Capture the cell that displays the provided text and extract its (x, y) central coordinate. 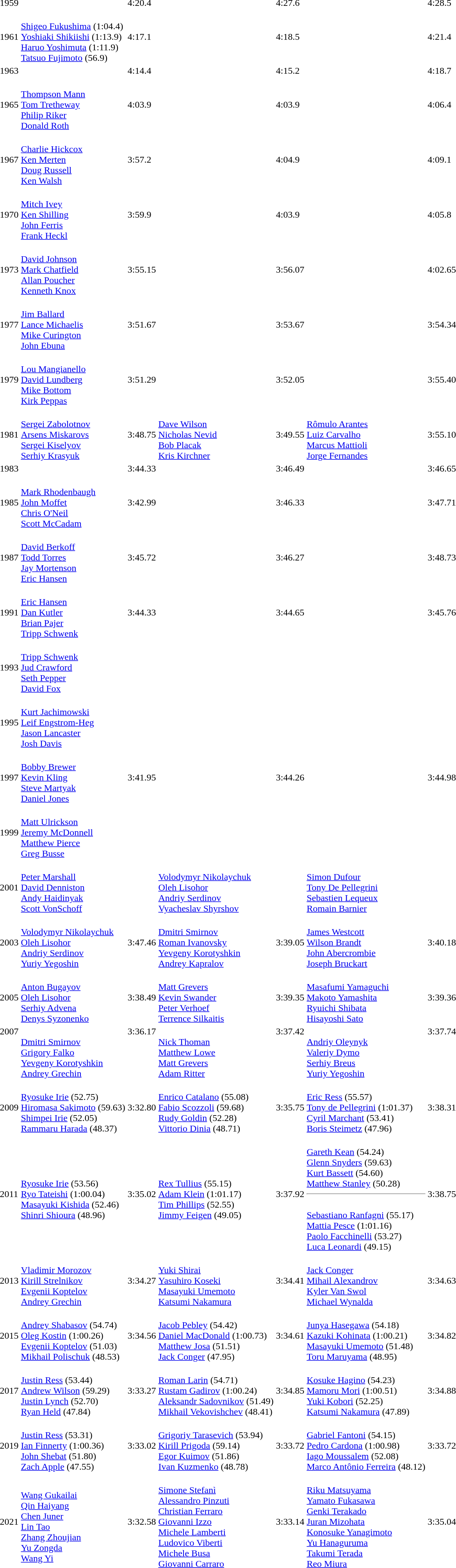
Kosuke Hagino (54.23)Mamoru Mori (1:00.51)Yuki Kobori (52.25)Katsumi Nakamura (47.89) (366, 1391)
Jim BallardLance MichaelisMike CuringtonJohn Ebuna (73, 325)
3:32.80 (142, 1107)
David BerkoffTodd TorresJay MortensonEric Hansen (73, 557)
Masafumi YamaguchiMakoto YamashitaRyuichi ShibataHisayoshi Sato (366, 997)
Anton BugayovOleh LisohorSerhiy AdvenaDenys Syzonenko (73, 997)
Roman Larin (54.71)Rustam Gadirov (1:00.24)Aleksandr Sadovnikov (51.49)Mikhail Vekovishchev (48.41) (216, 1391)
Rex Tullius (55.15)Adam Klein (1:01.17)Tim Phillips (52.55) Jimmy Feigen (49.05) (216, 1194)
Sergei ZabolotnovArsens MiskarovsSergei KiselyovSerhiy Krasyuk (73, 435)
Nick ThomanMatthew LoweMatt GreversAdam Ritter (216, 1052)
3:55.15 (142, 270)
Yuki ShiraiYasuhiro KosekiMasayuki UmemotoKatsumi Nakamura (216, 1281)
Justin Ress (53.31)Ian Finnerty (1:00.36)John Shebat (51.80)Zach Apple (47.55) (73, 1446)
3:33.02 (142, 1446)
Simon DufourTony De PellegriniSebastien LequeuxRomain Barnier (366, 887)
Mark RhodenbaughJohn MoffetChris O'NeilScott McCadam (73, 502)
3:48.75 (142, 435)
Junya Hasegawa (54.18)Kazuki Kohinata (1:00.21)Masayuki Umemoto (51.48)Toru Maruyama (48.95) (366, 1336)
Peter MarshallDavid DennistonAndy HaidinyakScott VonSchoff (73, 887)
3:51.29 (142, 380)
David JohnsonMark ChatfieldAllan PoucherKenneth Knox (73, 270)
3:34.61 (290, 1336)
3:33.72 (290, 1446)
3:34.85 (290, 1391)
3:57.2 (142, 160)
3:39.05 (290, 942)
3:46.49 (290, 468)
Jack CongerMihail AlexandrovKyler Van SwolMichael Wynalda (366, 1281)
3:36.17 (142, 1052)
4:15.2 (290, 71)
Volodymyr NikolaychukOleh LisohorAndriy SerdinovYuriy Yegoshin (73, 942)
James WestcottWilson BrandtJohn AbercrombieJoseph Bruckart (366, 942)
Dave WilsonNicholas NevidBob PlacakKris Kirchner (216, 435)
Ryosuke Irie (52.75) Hiromasa Sakimoto (59.63) Shimpei Irie (52.05) Rammaru Harada (48.37) (73, 1107)
3:53.67 (290, 325)
Dmitri SmirnovGrigory FalkoYevgeny KorotyshkinAndrey Grechin (73, 1052)
3:34.41 (290, 1281)
3:44.65 (290, 612)
3:59.9 (142, 215)
Lou MangianelloDavid LundbergMike BottomKirk Peppas (73, 380)
Grigoriy Tarasevich (53.94)Kirill Prigoda (59.14)Egor Kuimov (51.86)Ivan Kuzmenko (48.78) (216, 1446)
Bobby BrewerKevin KlingSteve MartyakDaniel Jones (73, 777)
4:14.4 (142, 71)
Tripp SchwenkJud CrawfordSeth PepperDavid Fox (73, 667)
3:51.67 (142, 325)
Charlie HickcoxKen MertenDoug RussellKen Walsh (73, 160)
3:52.05 (290, 380)
Shigeo Fukushima (1:04.4)Yoshiaki Shikiishi (1:13.9)Haruo Yoshimuta (1:11.9)Tatsuo Fujimoto (56.9) (73, 37)
3:33.27 (142, 1391)
3:34.56 (142, 1336)
3:46.27 (290, 557)
Thompson MannTom TrethewayPhilip RikerDonald Roth (73, 105)
3:37.92 (290, 1194)
3:46.33 (290, 502)
Eric HansenDan KutlerBrian PajerTripp Schwenk (73, 612)
3:49.55 (290, 435)
3:41.95 (142, 777)
Gabriel Fantoni (54.15)Pedro Cardona (1:00.98)Iago Moussalem (52.08)Marco Antônio Ferreira (48.12) (366, 1446)
Jacob Pebley (54.42)Daniel MacDonald (1:00.73)Matthew Josa (51.51)Jack Conger (47.95) (216, 1336)
Dmitri SmirnovRoman IvanovskyYevgeny KorotyshkinAndrey Kapralov (216, 942)
3:45.72 (142, 557)
4:04.9 (290, 160)
Mitch IveyKen ShillingJohn FerrisFrank Heckl (73, 215)
4:17.1 (142, 37)
Eric Ress (55.57) Tony de Pellegrini (1:01.37) Cyril Marchant (53.41) Boris Steimetz (47.96) (366, 1107)
3:37.42 (290, 1052)
Andrey Shabasov (54.74)Oleg Kostin (1:00.26)Evgenii Koptelov (51.03)Mikhail Polischuk (48.53) (73, 1336)
3:38.49 (142, 997)
Ryosuke Irie (53.56) Ryo Tateishi (1:00.04) Masayuki Kishida (52.46) Shinri Shioura (48.96) (73, 1194)
3:42.99 (142, 502)
Andriy OleynykValeriy DymoSerhiy BreusYuriy Yegoshin (366, 1052)
Kurt JachimowskiLeif Engstrom-HegJason LancasterJosh Davis (73, 722)
3:35.02 (142, 1194)
Vladimir MorozovKirill StrelnikovEvgenii KoptelovAndrey Grechin (73, 1281)
Volodymyr NikolaychukOleh LisohorAndriy SerdinovVyacheslav Shyrshov (216, 887)
3:39.35 (290, 997)
Enrico Catalano (55.08) Fabio Scozzoli (59.68) Rudy Goldin (52.28) Vittorio Dinia (48.71) (216, 1107)
3:44.26 (290, 777)
4:18.5 (290, 37)
3:35.75 (290, 1107)
Justin Ress (53.44)Andrew Wilson (59.29)Justin Lynch (52.70)Ryan Held (47.84) (73, 1391)
Matt GreversKevin SwanderPeter VerhoefTerrence Silkaitis (216, 997)
3:47.46 (142, 942)
Matt UlricksonJeremy McDonnellMatthew PierceGreg Busse (73, 832)
3:56.07 (290, 270)
3:34.27 (142, 1281)
Rômulo ArantesLuiz CarvalhoMarcus MattioliJorge Fernandes (366, 435)
